Identify which cell holds the provided text, then report its (x, y) central coordinate. 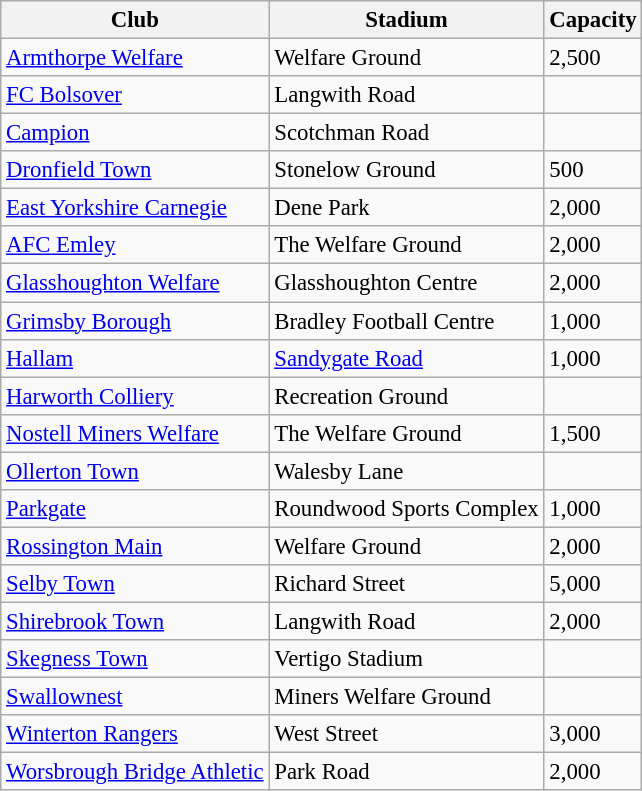
Walesby Lane (406, 471)
Dene Park (406, 208)
3,000 (593, 734)
Stadium (406, 20)
Shirebrook Town (135, 621)
Nostell Miners Welfare (135, 433)
East Yorkshire Carnegie (135, 208)
Recreation Ground (406, 396)
Glasshoughton Centre (406, 283)
Roundwood Sports Complex (406, 509)
Rossington Main (135, 546)
Scotchman Road (406, 133)
Sandygate Road (406, 358)
Harworth Colliery (135, 396)
Miners Welfare Ground (406, 697)
Ollerton Town (135, 471)
Skegness Town (135, 659)
Selby Town (135, 584)
West Street (406, 734)
2,500 (593, 58)
Armthorpe Welfare (135, 58)
AFC Emley (135, 245)
Club (135, 20)
Bradley Football Centre (406, 321)
Vertigo Stadium (406, 659)
Glasshoughton Welfare (135, 283)
Worsbrough Bridge Athletic (135, 772)
Campion (135, 133)
5,000 (593, 584)
Grimsby Borough (135, 321)
Hallam (135, 358)
Dronfield Town (135, 170)
1,500 (593, 433)
Capacity (593, 20)
Park Road (406, 772)
FC Bolsover (135, 95)
500 (593, 170)
Richard Street (406, 584)
Swallownest (135, 697)
Winterton Rangers (135, 734)
Parkgate (135, 509)
Stonelow Ground (406, 170)
